From the cell containing the given text, extract its center point as (X, Y) coordinate. 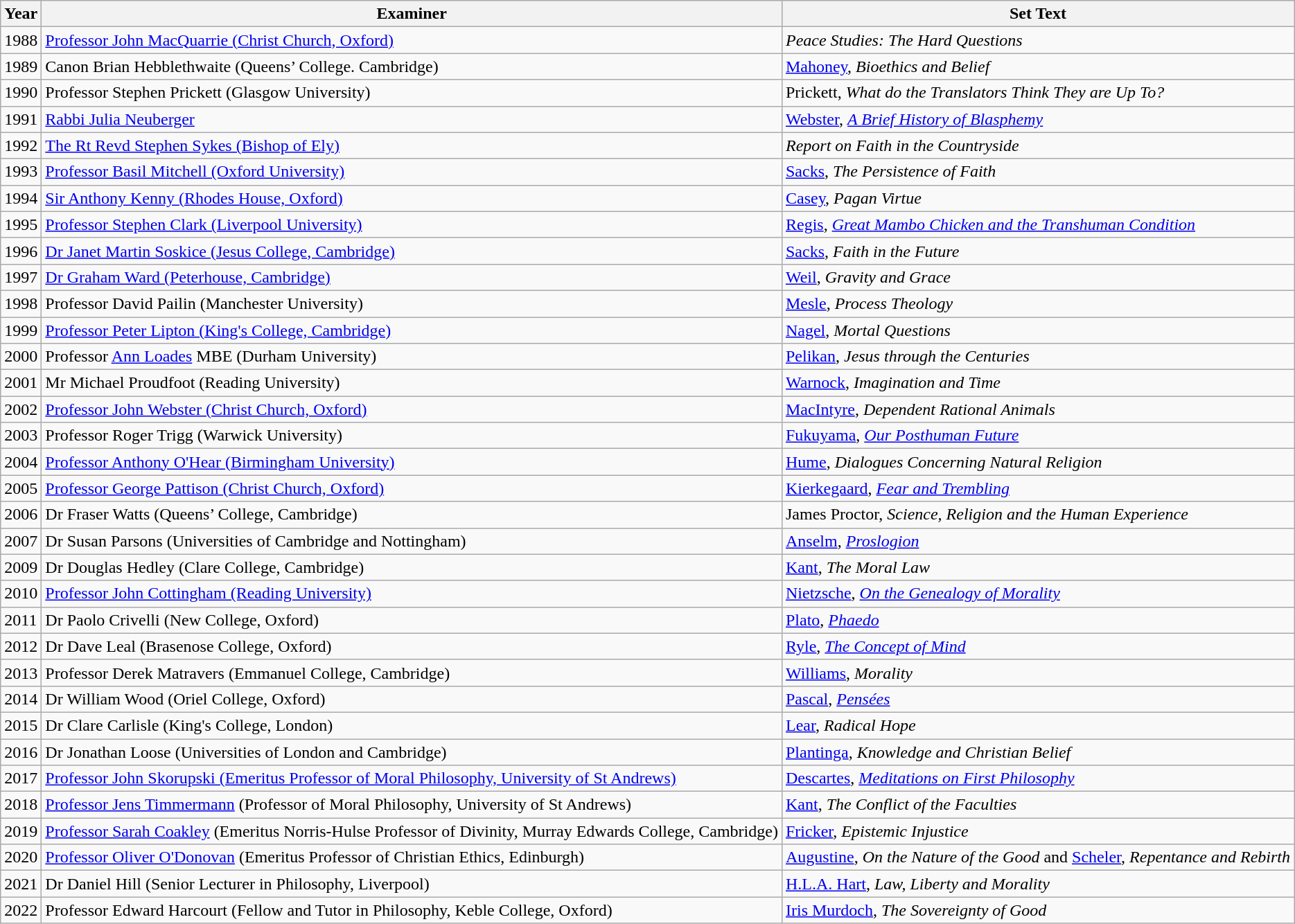
1994 (21, 198)
Iris Murdoch, The Sovereignty of Good (1038, 910)
Professor Roger Trigg (Warwick University) (412, 436)
1990 (21, 93)
Lear, Radical Hope (1038, 725)
Kant, The Conflict of the Faculties (1038, 805)
Descartes, Meditations on First Philosophy (1038, 779)
1991 (21, 119)
Dr Clare Carlisle (King's College, London) (412, 725)
MacIntyre, Dependent Rational Animals (1038, 409)
Professor Ann Loades MBE (Durham University) (412, 357)
Sir Anthony Kenny (Rhodes House, Oxford) (412, 198)
1995 (21, 224)
Augustine, On the Nature of the Good and Scheler, Repentance and Rebirth (1038, 858)
Weil, Gravity and Grace (1038, 277)
Fricker, Epistemic Injustice (1038, 831)
Pascal, Pensées (1038, 699)
2012 (21, 646)
Professor Oliver O'Donovan (Emeritus Professor of Christian Ethics, Edinburgh) (412, 858)
1993 (21, 172)
Dr Paolo Crivelli (New College, Oxford) (412, 620)
H.L.A. Hart, Law, Liberty and Morality (1038, 884)
2014 (21, 699)
2002 (21, 409)
Dr Fraser Watts (Queens’ College, Cambridge) (412, 515)
2013 (21, 673)
2017 (21, 779)
2007 (21, 541)
Professor John Cottingham (Reading University) (412, 594)
Year (21, 14)
Plato, Phaedo (1038, 620)
2015 (21, 725)
Professor Sarah Coakley (Emeritus Norris-Hulse Professor of Divinity, Murray Edwards College, Cambridge) (412, 831)
2021 (21, 884)
2006 (21, 515)
1996 (21, 251)
2001 (21, 383)
Dr Susan Parsons (Universities of Cambridge and Nottingham) (412, 541)
Williams, Morality (1038, 673)
Dr Daniel Hill (Senior Lecturer in Philosophy, Liverpool) (412, 884)
Warnock, Imagination and Time (1038, 383)
1997 (21, 277)
2022 (21, 910)
Hume, Dialogues Concerning Natural Religion (1038, 462)
2020 (21, 858)
Professor Stephen Prickett (Glasgow University) (412, 93)
2010 (21, 594)
Kant, The Moral Law (1038, 567)
Dr William Wood (Oriel College, Oxford) (412, 699)
Dr Graham Ward (Peterhouse, Cambridge) (412, 277)
Professor Edward Harcourt (Fellow and Tutor in Philosophy, Keble College, Oxford) (412, 910)
Casey, Pagan Virtue (1038, 198)
Regis, Great Mambo Chicken and the Transhuman Condition (1038, 224)
2009 (21, 567)
1988 (21, 40)
2018 (21, 805)
1992 (21, 145)
2003 (21, 436)
Dr Douglas Hedley (Clare College, Cambridge) (412, 567)
Professor Stephen Clark (Liverpool University) (412, 224)
Plantinga, Knowledge and Christian Belief (1038, 752)
Professor Derek Matravers (Emmanuel College, Cambridge) (412, 673)
Nagel, Mortal Questions (1038, 330)
Prickett, What do the Translators Think They are Up To? (1038, 93)
Dr Dave Leal (Brasenose College, Oxford) (412, 646)
Dr Janet Martin Soskice (Jesus College, Cambridge) (412, 251)
Professor John MacQuarrie (Christ Church, Oxford) (412, 40)
James Proctor, Science, Religion and the Human Experience (1038, 515)
Webster, A Brief History of Blasphemy (1038, 119)
Report on Faith in the Countryside (1038, 145)
Dr Jonathan Loose (Universities of London and Cambridge) (412, 752)
2005 (21, 488)
Fukuyama, Our Posthuman Future (1038, 436)
2011 (21, 620)
Sacks, The Persistence of Faith (1038, 172)
Professor David Pailin (Manchester University) (412, 303)
2019 (21, 831)
Mr Michael Proudfoot (Reading University) (412, 383)
Ryle, The Concept of Mind (1038, 646)
Anselm, Proslogion (1038, 541)
1999 (21, 330)
2004 (21, 462)
2016 (21, 752)
Pelikan, Jesus through the Centuries (1038, 357)
The Rt Revd Stephen Sykes (Bishop of Ely) (412, 145)
Professor Anthony O'Hear (Birmingham University) (412, 462)
Professor George Pattison (Christ Church, Oxford) (412, 488)
Professor Basil Mitchell (Oxford University) (412, 172)
Professor Jens Timmermann (Professor of Moral Philosophy, University of St Andrews) (412, 805)
Sacks, Faith in the Future (1038, 251)
1998 (21, 303)
Mesle, Process Theology (1038, 303)
Professor John Webster (Christ Church, Oxford) (412, 409)
1989 (21, 66)
Canon Brian Hebblethwaite (Queens’ College. Cambridge) (412, 66)
Professor Peter Lipton (King's College, Cambridge) (412, 330)
Peace Studies: The Hard Questions (1038, 40)
Nietzsche, On the Genealogy of Morality (1038, 594)
Examiner (412, 14)
2000 (21, 357)
Kierkegaard, Fear and Trembling (1038, 488)
Professor John Skorupski (Emeritus Professor of Moral Philosophy, University of St Andrews) (412, 779)
Set Text (1038, 14)
Mahoney, Bioethics and Belief (1038, 66)
Rabbi Julia Neuberger (412, 119)
